Search for the cell housing the specified text and yield its [x, y] center coordinate. 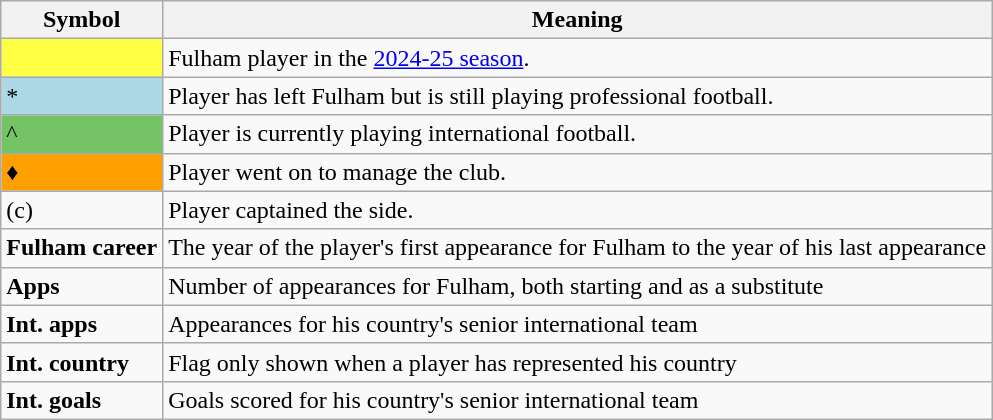
Player is currently playing international football. [578, 134]
Int. apps [82, 324]
Player captained the side. [578, 210]
(c) [82, 210]
Fulham career [82, 248]
Goals scored for his country's senior international team [578, 400]
Number of appearances for Fulham, both starting and as a substitute [578, 286]
Int. goals [82, 400]
Int. country [82, 362]
Flag only shown when a player has represented his country [578, 362]
The year of the player's first appearance for Fulham to the year of his last appearance [578, 248]
^ [82, 134]
Meaning [578, 20]
Player has left Fulham but is still playing professional football. [578, 96]
Appearances for his country's senior international team [578, 324]
Fulham player in the 2024-25 season. [578, 58]
♦ [82, 172]
Symbol [82, 20]
Player went on to manage the club. [578, 172]
* [82, 96]
Apps [82, 286]
